Extract the [X, Y] coordinate from the center of the cell holding the provided text.  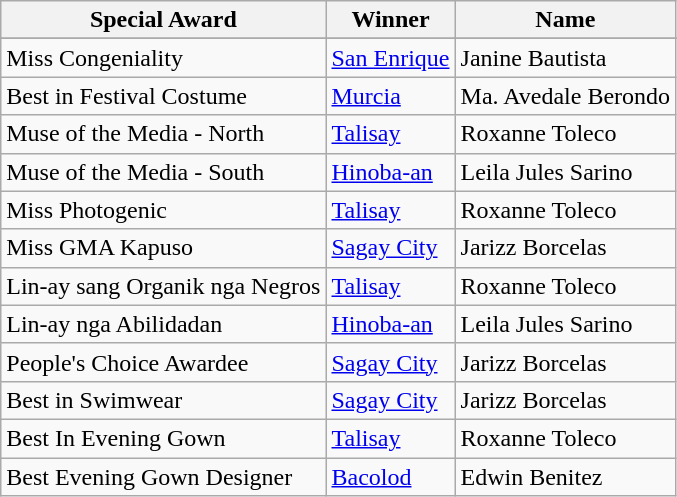
Lin-ay sang Organik nga Negros [164, 286]
People's Choice Awardee [164, 362]
Name [566, 20]
Winner [390, 20]
Best In Evening Gown [164, 438]
Miss Photogenic [164, 210]
Janine Bautista [566, 58]
Murcia [390, 96]
Ma. Avedale Berondo [566, 96]
Edwin Benitez [566, 477]
Best in Swimwear [164, 400]
Lin-ay nga Abilidadan [164, 324]
Best in Festival Costume [164, 96]
Muse of the Media - North [164, 134]
Best Evening Gown Designer [164, 477]
Muse of the Media - South [164, 172]
Miss GMA Kapuso [164, 248]
Bacolod [390, 477]
Miss Congeniality [164, 58]
San Enrique [390, 58]
Special Award [164, 20]
